Determine the (X, Y) coordinate at the center of the cell enclosing the given text.  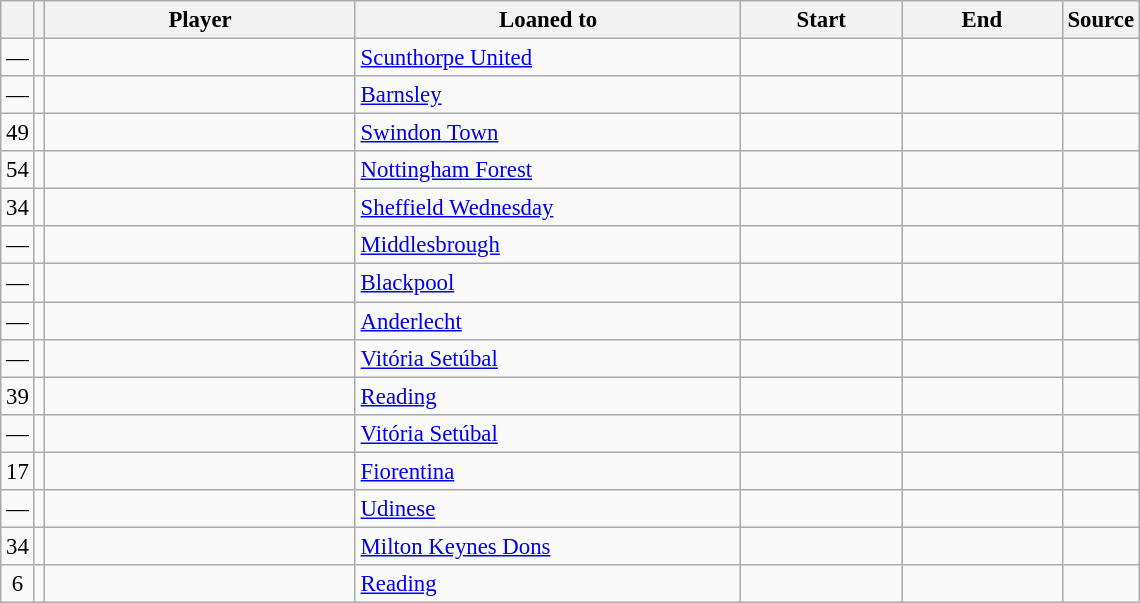
End (982, 20)
Anderlecht (548, 321)
Middlesbrough (548, 245)
49 (18, 133)
Udinese (548, 509)
Scunthorpe United (548, 58)
Loaned to (548, 20)
Fiorentina (548, 471)
Swindon Town (548, 133)
17 (18, 471)
Barnsley (548, 95)
6 (18, 584)
39 (18, 396)
Milton Keynes Dons (548, 546)
Source (1100, 20)
Start (822, 20)
Player (200, 20)
Sheffield Wednesday (548, 208)
54 (18, 170)
Nottingham Forest (548, 170)
Blackpool (548, 283)
